Return the [X, Y] coordinate for the center point of the cell that contains the specified text.  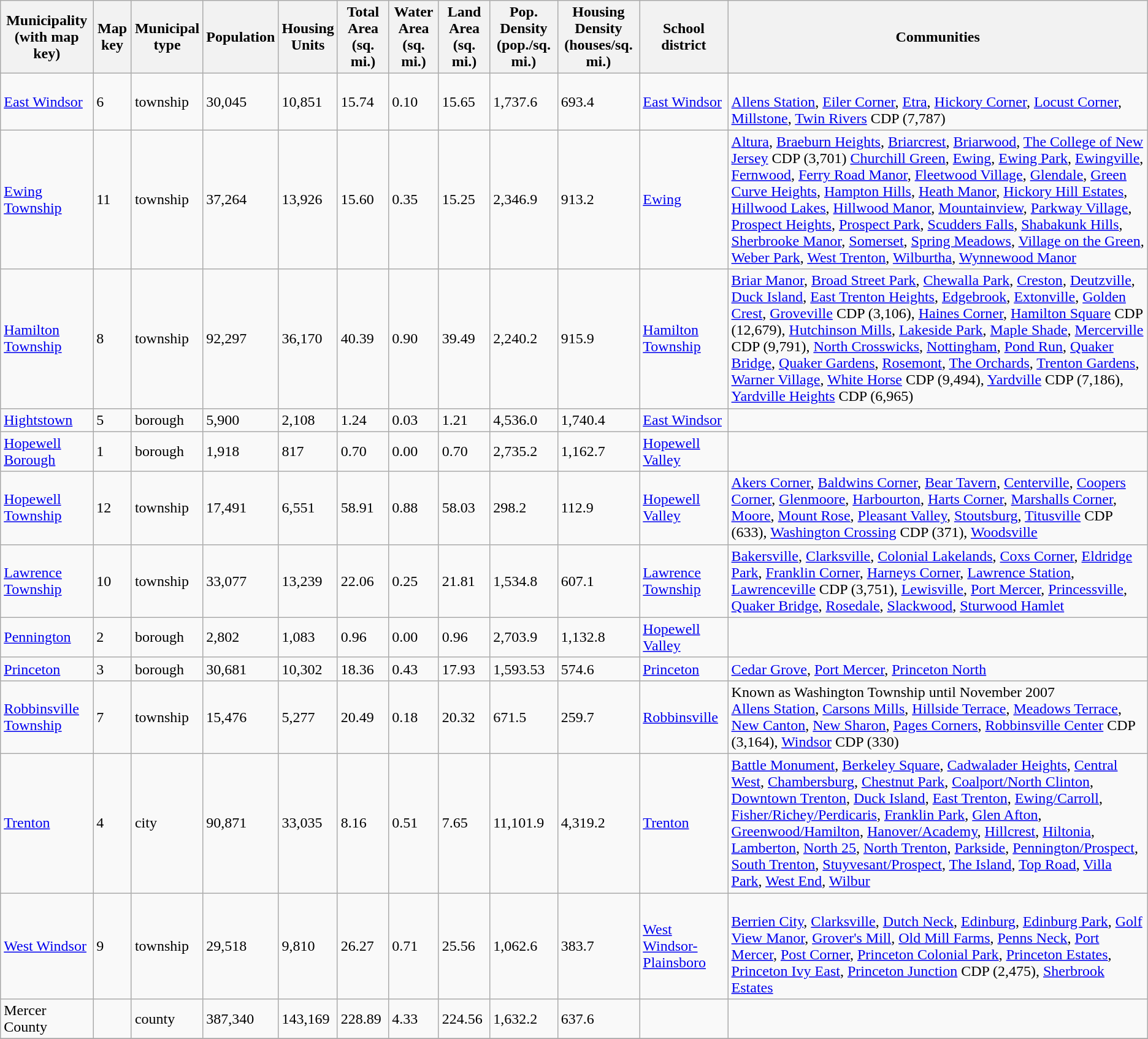
21.81 [464, 581]
10 [113, 581]
4,536.0 [524, 420]
1,062.6 [524, 945]
7.65 [464, 823]
58.03 [464, 508]
637.6 [599, 1019]
13,926 [308, 200]
2,108 [308, 420]
2,240.2 [524, 338]
6,551 [308, 508]
city [167, 823]
1.24 [363, 420]
Municipaltype [167, 37]
5 [113, 420]
39.49 [464, 338]
1,132.8 [599, 637]
West Windsor-Plainsboro [684, 945]
574.6 [599, 669]
1,918 [240, 451]
1.21 [464, 420]
Communities [938, 37]
143,169 [308, 1019]
40.39 [363, 338]
12 [113, 508]
Ewing Township [47, 200]
Cedar Grove, Port Mercer, Princeton North [938, 669]
15.25 [464, 200]
383.7 [599, 945]
1 [113, 451]
4.33 [414, 1019]
Allens Station, Eiler Corner, Etra, Hickory Corner, Locust Corner, Millstone, Twin Rivers CDP (7,787) [938, 102]
15.74 [363, 102]
90,871 [240, 823]
11 [113, 200]
Hopewell Borough [47, 451]
2,735.2 [524, 451]
2,346.9 [524, 200]
9 [113, 945]
1,162.7 [599, 451]
1,534.8 [524, 581]
Pennington [47, 637]
West Windsor [47, 945]
1,737.6 [524, 102]
915.9 [599, 338]
112.9 [599, 508]
671.5 [524, 717]
TotalArea (sq. mi.) [363, 37]
17,491 [240, 508]
HousingUnits [308, 37]
36,170 [308, 338]
33,035 [308, 823]
Hightstown [47, 420]
0.71 [414, 945]
11,101.9 [524, 823]
1,740.4 [599, 420]
0.35 [414, 200]
607.1 [599, 581]
387,340 [240, 1019]
30,045 [240, 102]
25.56 [464, 945]
2 [113, 637]
3 [113, 669]
8 [113, 338]
4,319.2 [599, 823]
0.88 [414, 508]
2,703.9 [524, 637]
26.27 [363, 945]
1,593.53 [524, 669]
10,851 [308, 102]
6 [113, 102]
33,077 [240, 581]
8.16 [363, 823]
Population [240, 37]
2,802 [240, 637]
17.93 [464, 669]
224.56 [464, 1019]
22.06 [363, 581]
county [167, 1019]
1,083 [308, 637]
0.51 [414, 823]
15.65 [464, 102]
92,297 [240, 338]
13,239 [308, 581]
15.60 [363, 200]
Robbinsville Township [47, 717]
0.90 [414, 338]
18.36 [363, 669]
School district [684, 37]
228.89 [363, 1019]
HousingDensity (houses/sq. mi.) [599, 37]
9,810 [308, 945]
693.4 [599, 102]
Municipality(with map key) [47, 37]
0.25 [414, 581]
58.91 [363, 508]
Hopewell Township [47, 508]
0.03 [414, 420]
1,632.2 [524, 1019]
30,681 [240, 669]
LandArea (sq. mi.) [464, 37]
WaterArea (sq. mi.) [414, 37]
20.49 [363, 717]
5,277 [308, 717]
Pop.Density (pop./sq. mi.) [524, 37]
817 [308, 451]
10,302 [308, 669]
20.32 [464, 717]
Robbinsville [684, 717]
Ewing [684, 200]
5,900 [240, 420]
298.2 [524, 508]
15,476 [240, 717]
0.18 [414, 717]
Map key [113, 37]
0.43 [414, 669]
4 [113, 823]
259.7 [599, 717]
0.10 [414, 102]
913.2 [599, 200]
7 [113, 717]
Mercer County [47, 1019]
37,264 [240, 200]
29,518 [240, 945]
